Scan for the cell matching the given text and deliver its (x, y) coordinate at center. 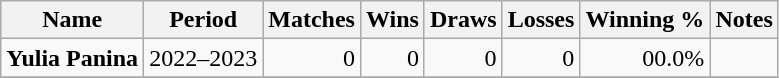
Draws (463, 20)
Yulia Panina (72, 58)
Winning % (645, 20)
2022–2023 (204, 58)
Period (204, 20)
Losses (541, 20)
00.0% (645, 58)
Name (72, 20)
Matches (312, 20)
Wins (392, 20)
Notes (744, 20)
